Pinpoint the cell where the given text exists, returning its [X, Y] midpoint coordinate. 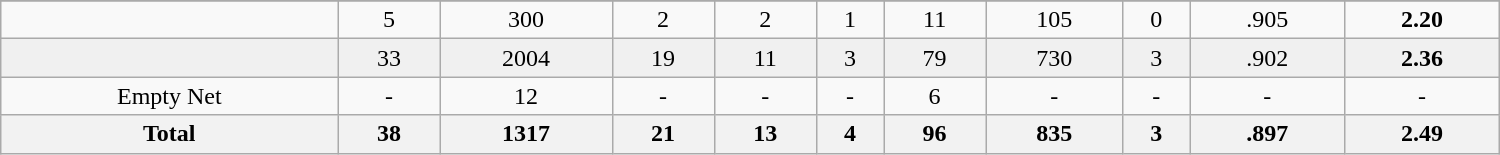
105 [1054, 20]
2.20 [1422, 20]
0 [1156, 20]
33 [389, 58]
Total [170, 134]
.902 [1268, 58]
730 [1054, 58]
2.49 [1422, 134]
.905 [1268, 20]
Empty Net [170, 96]
6 [935, 96]
19 [663, 58]
12 [526, 96]
1 [850, 20]
79 [935, 58]
835 [1054, 134]
38 [389, 134]
2.36 [1422, 58]
96 [935, 134]
13 [765, 134]
21 [663, 134]
300 [526, 20]
5 [389, 20]
2004 [526, 58]
4 [850, 134]
.897 [1268, 134]
1317 [526, 134]
